For the text-containing cell, return its midpoint in [X, Y] coordinate format. 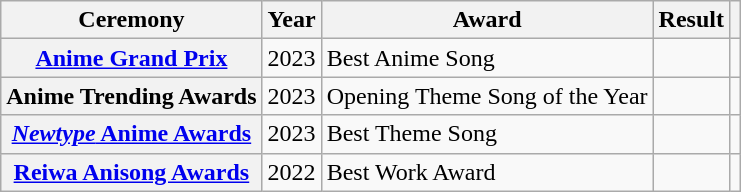
Best Anime Song [487, 58]
Ceremony [132, 20]
2022 [292, 172]
Reiwa Anisong Awards [132, 172]
Year [292, 20]
Result [691, 20]
Award [487, 20]
Anime Grand Prix [132, 58]
Best Theme Song [487, 134]
Newtype Anime Awards [132, 134]
Best Work Award [487, 172]
Opening Theme Song of the Year [487, 96]
Anime Trending Awards [132, 96]
